Detect which cell encompasses the target text, then output its [X, Y] center coordinate. 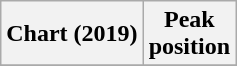
Chart (2019) [72, 34]
Peakposition [189, 34]
